Pinpoint the cell where the given text exists, returning its [x, y] midpoint coordinate. 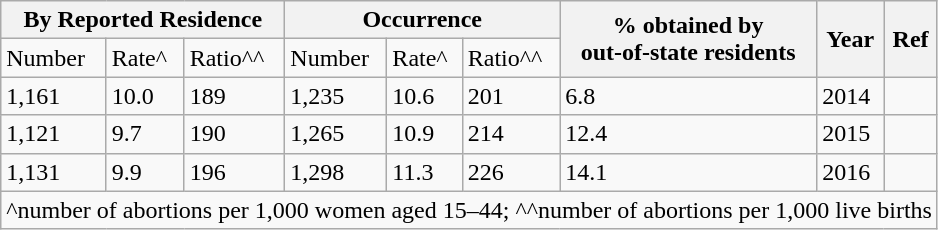
1,265 [336, 134]
% obtained byout-of-state residents [688, 39]
2016 [850, 172]
201 [510, 96]
2015 [850, 134]
By Reported Residence [143, 20]
196 [234, 172]
10.9 [424, 134]
1,161 [54, 96]
Ref [911, 39]
189 [234, 96]
1,235 [336, 96]
12.4 [688, 134]
Occurrence [422, 20]
1,131 [54, 172]
1,298 [336, 172]
10.0 [145, 96]
11.3 [424, 172]
9.9 [145, 172]
10.6 [424, 96]
9.7 [145, 134]
214 [510, 134]
1,121 [54, 134]
190 [234, 134]
^number of abortions per 1,000 women aged 15–44; ^^number of abortions per 1,000 live births [470, 210]
6.8 [688, 96]
Year [850, 39]
2014 [850, 96]
14.1 [688, 172]
226 [510, 172]
